Identify which cell holds the provided text, then report its (x, y) central coordinate. 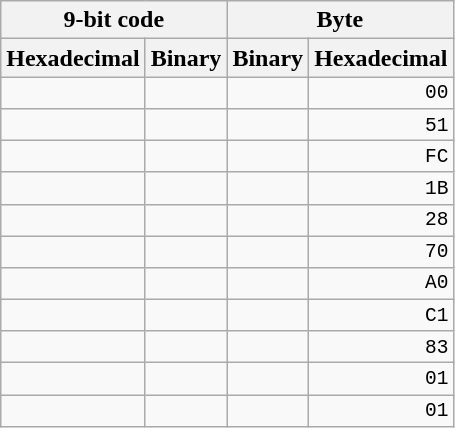
Byte (340, 20)
00 (381, 93)
51 (381, 125)
9-bit code (114, 20)
1B (381, 188)
FC (381, 156)
28 (381, 220)
C1 (381, 315)
83 (381, 347)
A0 (381, 284)
70 (381, 252)
